From the cell containing the given text, extract its center point as (X, Y) coordinate. 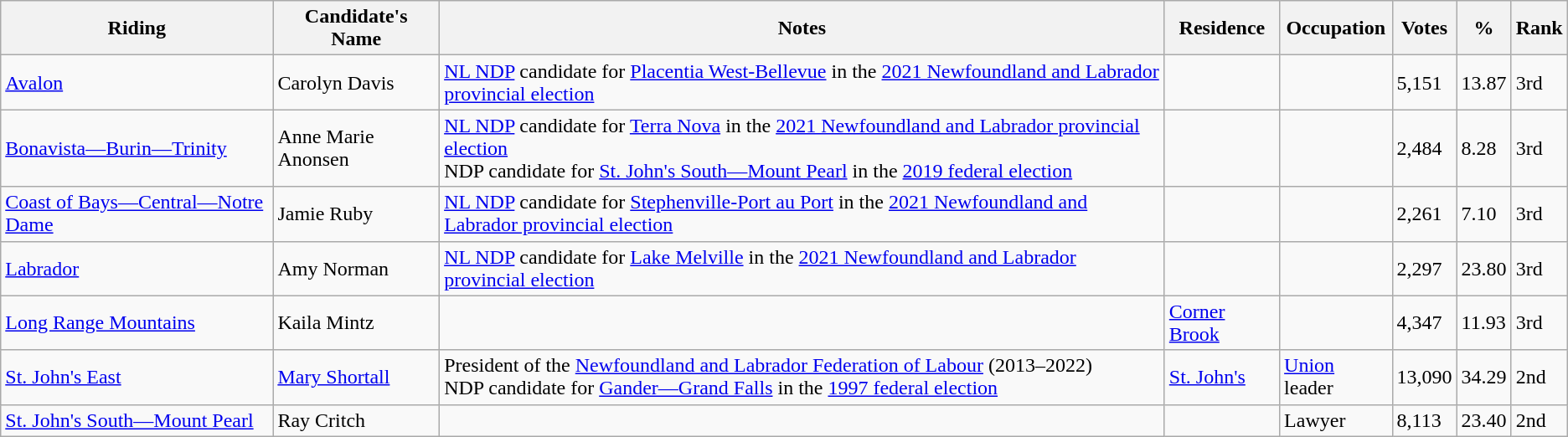
7.10 (1484, 214)
Notes (802, 28)
St. John's East (137, 377)
5,151 (1424, 82)
23.40 (1484, 420)
Occupation (1336, 28)
Candidate's Name (357, 28)
Mary Shortall (357, 377)
Anne Marie Anonsen (357, 148)
4,347 (1424, 323)
Residence (1221, 28)
34.29 (1484, 377)
Bonavista—Burin—Trinity (137, 148)
Corner Brook (1221, 323)
Ray Critch (357, 420)
Long Range Mountains (137, 323)
2,261 (1424, 214)
Kaila Mintz (357, 323)
Riding (137, 28)
13.87 (1484, 82)
St. John's South—Mount Pearl (137, 420)
23.80 (1484, 268)
Amy Norman (357, 268)
NL NDP candidate for Lake Melville in the 2021 Newfoundland and Labrador provincial election (802, 268)
NL NDP candidate for Placentia West-Bellevue in the 2021 Newfoundland and Labrador provincial election (802, 82)
President of the Newfoundland and Labrador Federation of Labour (2013–2022) NDP candidate for Gander—Grand Falls in the 1997 federal election (802, 377)
Avalon (137, 82)
NL NDP candidate for Stephenville-Port au Port in the 2021 Newfoundland and Labrador provincial election (802, 214)
St. John's (1221, 377)
Jamie Ruby (357, 214)
2,484 (1424, 148)
Lawyer (1336, 420)
% (1484, 28)
Labrador (137, 268)
8.28 (1484, 148)
Carolyn Davis (357, 82)
13,090 (1424, 377)
8,113 (1424, 420)
11.93 (1484, 323)
Rank (1540, 28)
Votes (1424, 28)
Coast of Bays—Central—Notre Dame (137, 214)
Union leader (1336, 377)
2,297 (1424, 268)
